Pinpoint the cell where the given text exists, returning its [X, Y] midpoint coordinate. 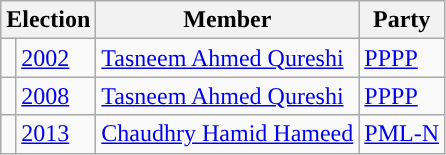
Member [228, 20]
2013 [56, 134]
Chaudhry Hamid Hameed [228, 134]
2008 [56, 96]
Election [48, 20]
PML-N [402, 134]
Party [402, 20]
2002 [56, 58]
